Search for the cell housing the specified text and yield its [x, y] center coordinate. 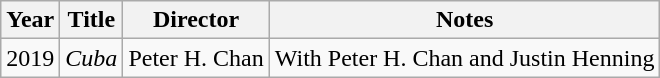
Title [92, 20]
Cuba [92, 58]
Director [196, 20]
Year [30, 20]
With Peter H. Chan and Justin Henning [464, 58]
2019 [30, 58]
Notes [464, 20]
Peter H. Chan [196, 58]
